Scan for the cell matching the given text and deliver its [X, Y] coordinate at center. 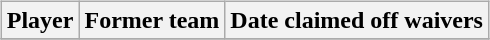
Date claimed off waivers [357, 20]
Player [40, 20]
Former team [152, 20]
